For the text-containing cell, return its midpoint in [X, Y] coordinate format. 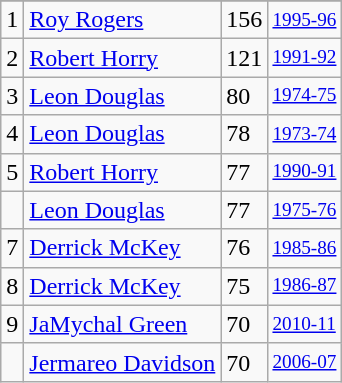
5 [12, 172]
9 [12, 324]
Roy Rogers [122, 20]
80 [244, 96]
78 [244, 134]
Jermareo Davidson [122, 362]
1990-91 [304, 172]
JaMychal Green [122, 324]
1974-75 [304, 96]
2 [12, 58]
1991-92 [304, 58]
2010-11 [304, 324]
8 [12, 286]
1973-74 [304, 134]
156 [244, 20]
1985-86 [304, 248]
75 [244, 286]
1995-96 [304, 20]
1 [12, 20]
7 [12, 248]
1986-87 [304, 286]
121 [244, 58]
4 [12, 134]
2006-07 [304, 362]
1975-76 [304, 210]
3 [12, 96]
76 [244, 248]
